For the text-containing cell, return its midpoint in (X, Y) coordinate format. 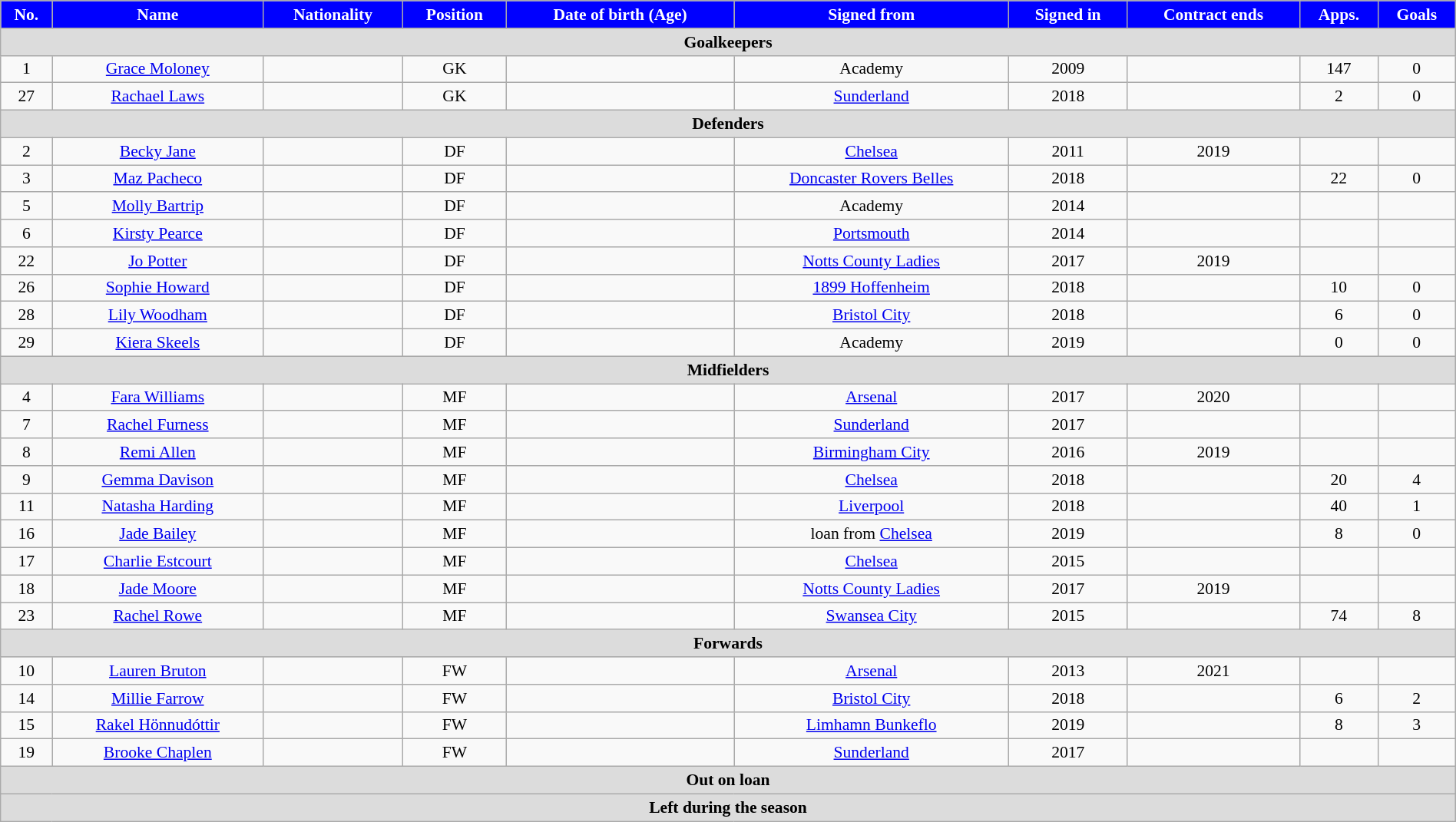
No. (26, 15)
Becky Jane (158, 151)
Kirsty Pearce (158, 233)
26 (26, 288)
Rachel Furness (158, 425)
18 (26, 589)
14 (26, 698)
74 (1339, 616)
2021 (1213, 671)
Date of birth (Age) (620, 15)
Goalkeepers (728, 42)
11 (26, 507)
Brooke Chaplen (158, 753)
Sophie Howard (158, 288)
15 (26, 725)
Portsmouth (872, 233)
Rachael Laws (158, 97)
Lauren Bruton (158, 671)
Gemma Davison (158, 480)
Left during the season (728, 807)
Position (455, 15)
2009 (1068, 69)
Signed from (872, 15)
2016 (1068, 452)
1899 Hoffenheim (872, 288)
Signed in (1068, 15)
Out on loan (728, 781)
Grace Moloney (158, 69)
Rachel Rowe (158, 616)
Fara Williams (158, 398)
Jade Moore (158, 589)
2020 (1213, 398)
Maz Pacheco (158, 179)
Jade Bailey (158, 534)
Kiera Skeels (158, 343)
147 (1339, 69)
Doncaster Rovers Belles (872, 179)
Charlie Estcourt (158, 562)
28 (26, 315)
Remi Allen (158, 452)
Natasha Harding (158, 507)
23 (26, 616)
Forwards (728, 644)
Goals (1416, 15)
Millie Farrow (158, 698)
29 (26, 343)
Jo Potter (158, 261)
27 (26, 97)
Apps. (1339, 15)
Molly Bartrip (158, 206)
Defenders (728, 124)
Swansea City (872, 616)
Nationality (333, 15)
Lily Woodham (158, 315)
Limhamn Bunkeflo (872, 725)
Contract ends (1213, 15)
5 (26, 206)
20 (1339, 480)
16 (26, 534)
40 (1339, 507)
Birmingham City (872, 452)
Midfielders (728, 370)
Name (158, 15)
19 (26, 753)
17 (26, 562)
9 (26, 480)
Rakel Hönnudóttir (158, 725)
7 (26, 425)
Liverpool (872, 507)
loan from Chelsea (872, 534)
2013 (1068, 671)
2011 (1068, 151)
